Find where the given text appears and provide that cell's center as [x, y] coordinate. 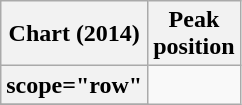
Peakposition [194, 34]
Chart (2014) [74, 34]
scope="row" [74, 85]
